Return the [x, y] coordinate for the center point of the cell that contains the specified text.  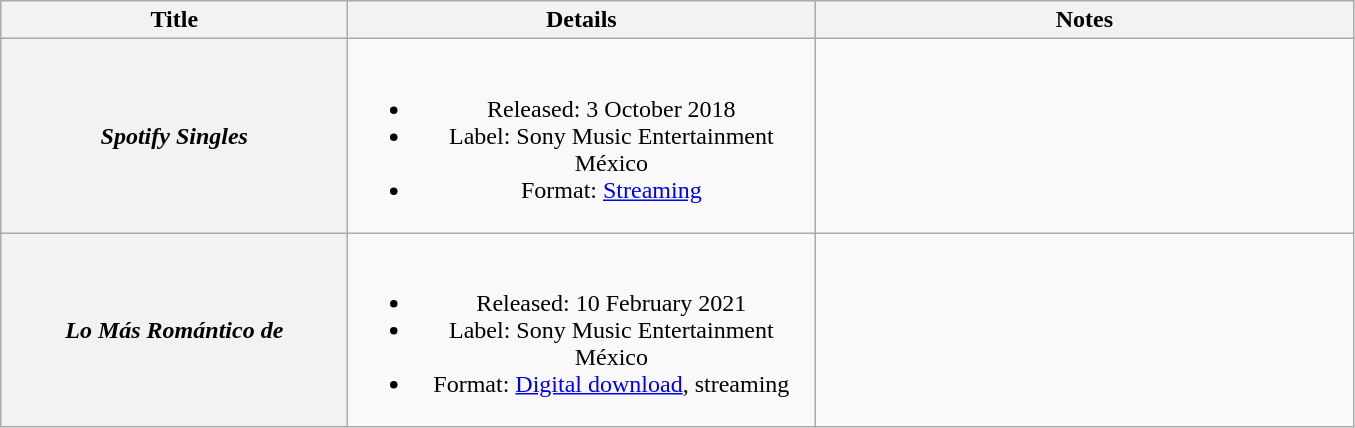
Released: 10 February 2021Label: Sony Music Entertainment MéxicoFormat: Digital download, streaming [582, 330]
Released: 3 October 2018Label: Sony Music Entertainment MéxicoFormat: Streaming [582, 136]
Details [582, 20]
Lo Más Romántico de [174, 330]
Notes [1084, 20]
Spotify Singles [174, 136]
Title [174, 20]
